Identify which cell holds the provided text, then report its (X, Y) central coordinate. 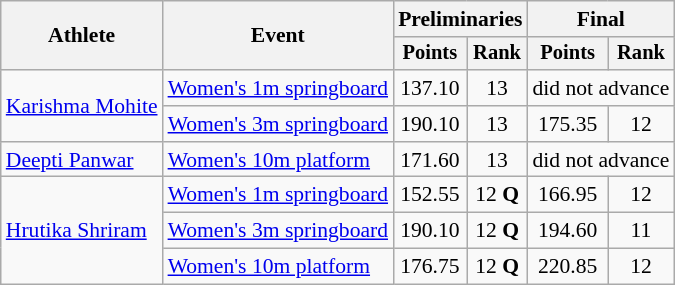
11 (642, 231)
Athlete (82, 36)
220.85 (567, 267)
137.10 (430, 88)
Final (600, 19)
166.95 (567, 195)
Karishma Mohite (82, 106)
Hrutika Shriram (82, 230)
175.35 (567, 124)
Deepti Panwar (82, 160)
Event (278, 36)
Preliminaries (460, 19)
194.60 (567, 231)
152.55 (430, 195)
171.60 (430, 160)
176.75 (430, 267)
